Identify which cell holds the provided text, then report its [X, Y] central coordinate. 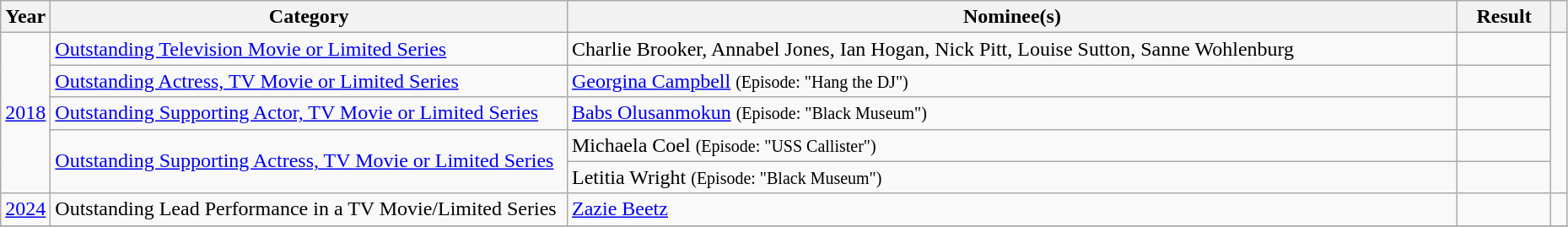
2024 [25, 209]
Outstanding Television Movie or Limited Series [309, 49]
Category [309, 17]
Outstanding Actress, TV Movie or Limited Series [309, 81]
Year [25, 17]
Georgina Campbell (Episode: "Hang the DJ") [1012, 81]
Nominee(s) [1012, 17]
Letitia Wright (Episode: "Black Museum") [1012, 177]
Babs Olusanmokun (Episode: "Black Museum") [1012, 113]
Zazie Beetz [1012, 209]
Michaela Coel (Episode: "USS Callister") [1012, 145]
Charlie Brooker, Annabel Jones, Ian Hogan, Nick Pitt, Louise Sutton, Sanne Wohlenburg [1012, 49]
2018 [25, 113]
Outstanding Supporting Actor, TV Movie or Limited Series [309, 113]
Result [1503, 17]
Outstanding Lead Performance in a TV Movie/Limited Series [309, 209]
Outstanding Supporting Actress, TV Movie or Limited Series [309, 161]
